Find where the given text appears and provide that cell's center as (x, y) coordinate. 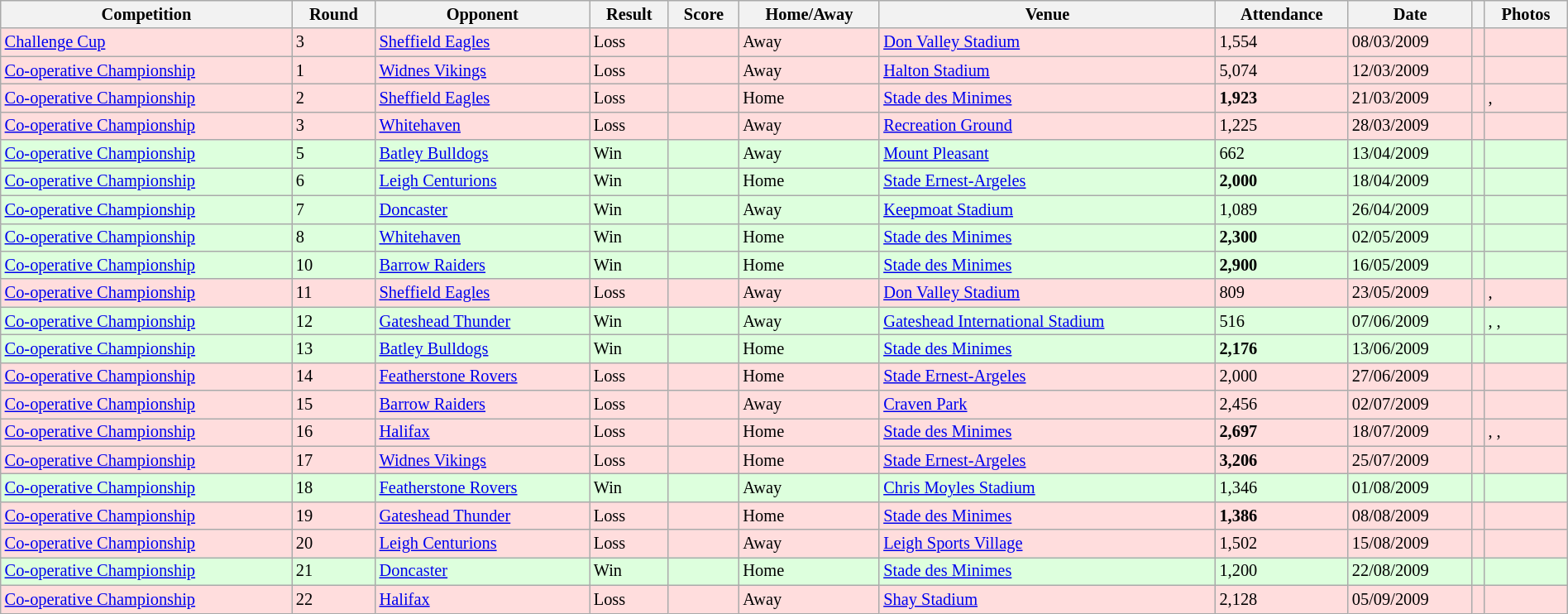
Chris Moyles Stadium (1047, 487)
3,206 (1282, 460)
20 (334, 544)
1,502 (1282, 544)
Halton Stadium (1047, 70)
15 (334, 405)
1,346 (1282, 487)
Score (703, 14)
6 (334, 181)
2,456 (1282, 405)
Home/Away (810, 14)
02/07/2009 (1410, 405)
Challenge Cup (146, 42)
17 (334, 460)
12 (334, 321)
2,176 (1282, 348)
Photos (1527, 14)
08/03/2009 (1410, 42)
1,554 (1282, 42)
Leigh Sports Village (1047, 544)
02/05/2009 (1410, 237)
Gateshead International Stadium (1047, 321)
Craven Park (1047, 405)
26/04/2009 (1410, 209)
Round (334, 14)
18/07/2009 (1410, 432)
Competition (146, 14)
14 (334, 377)
12/03/2009 (1410, 70)
19 (334, 516)
Keepmoat Stadium (1047, 209)
Date (1410, 14)
07/06/2009 (1410, 321)
809 (1282, 293)
16 (334, 432)
8 (334, 237)
13/04/2009 (1410, 154)
16/05/2009 (1410, 265)
Mount Pleasant (1047, 154)
1,386 (1282, 516)
13 (334, 348)
15/08/2009 (1410, 544)
1,089 (1282, 209)
Venue (1047, 14)
01/08/2009 (1410, 487)
18 (334, 487)
2 (334, 98)
22 (334, 599)
516 (1282, 321)
13/06/2009 (1410, 348)
08/08/2009 (1410, 516)
Opponent (483, 14)
23/05/2009 (1410, 293)
662 (1282, 154)
2,697 (1282, 432)
2,900 (1282, 265)
2,300 (1282, 237)
1 (334, 70)
11 (334, 293)
10 (334, 265)
Attendance (1282, 14)
27/06/2009 (1410, 377)
1,225 (1282, 126)
1,200 (1282, 571)
18/04/2009 (1410, 181)
1,923 (1282, 98)
21 (334, 571)
7 (334, 209)
28/03/2009 (1410, 126)
21/03/2009 (1410, 98)
05/09/2009 (1410, 599)
Result (629, 14)
Recreation Ground (1047, 126)
5,074 (1282, 70)
2,128 (1282, 599)
Shay Stadium (1047, 599)
25/07/2009 (1410, 460)
5 (334, 154)
22/08/2009 (1410, 571)
